Return [X, Y] of the center of cell containing provided text 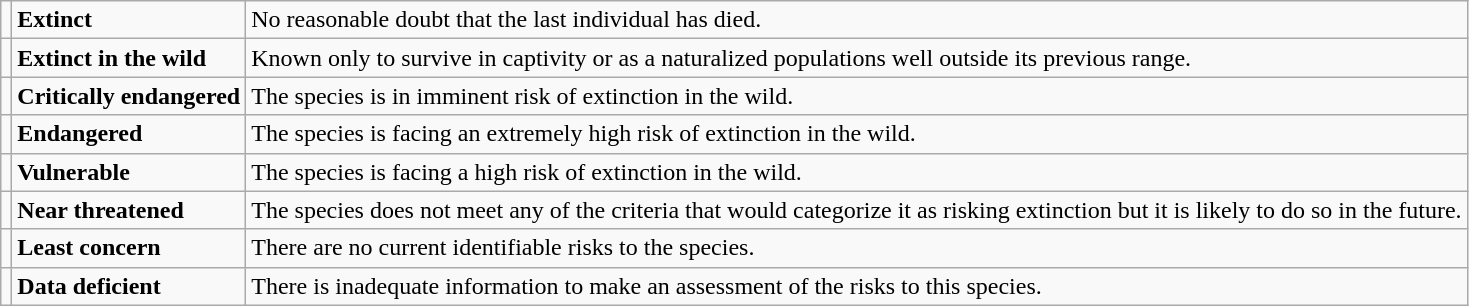
The species is facing a high risk of extinction in the wild. [856, 172]
Known only to survive in captivity or as a naturalized populations well outside its previous range. [856, 58]
Extinct [129, 20]
There are no current identifiable risks to the species. [856, 248]
The species is in imminent risk of extinction in the wild. [856, 96]
The species does not meet any of the criteria that would categorize it as risking extinction but it is likely to do so in the future. [856, 210]
Critically endangered [129, 96]
Extinct in the wild [129, 58]
No reasonable doubt that the last individual has died. [856, 20]
Near threatened [129, 210]
Least concern [129, 248]
Endangered [129, 134]
There is inadequate information to make an assessment of the risks to this species. [856, 286]
Data deficient [129, 286]
Vulnerable [129, 172]
The species is facing an extremely high risk of extinction in the wild. [856, 134]
